For the text-containing cell, return its midpoint in (X, Y) coordinate format. 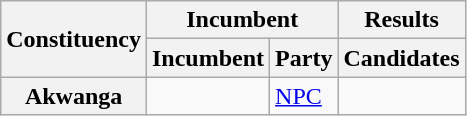
NPC (304, 96)
Constituency (74, 39)
Candidates (402, 58)
Akwanga (74, 96)
Results (402, 20)
Party (304, 58)
